Scan for the cell matching the given text and deliver its (X, Y) coordinate at center. 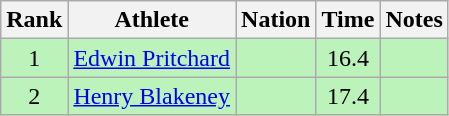
2 (34, 96)
Notes (414, 20)
Nation (276, 20)
1 (34, 58)
17.4 (348, 96)
Henry Blakeney (152, 96)
Time (348, 20)
Athlete (152, 20)
Edwin Pritchard (152, 58)
16.4 (348, 58)
Rank (34, 20)
